Detect which cell encompasses the target text, then output its (X, Y) center coordinate. 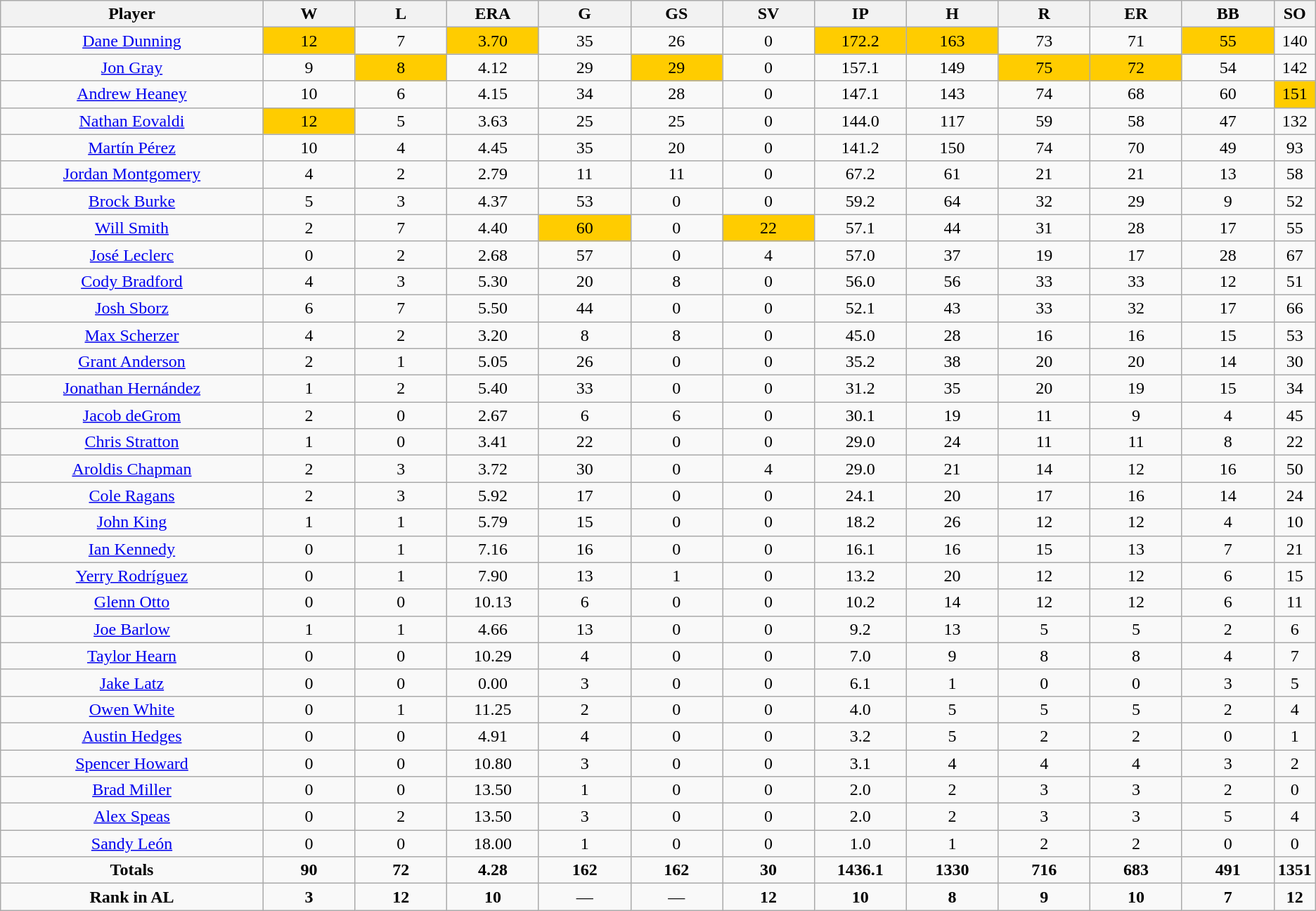
66 (1295, 308)
Martín Pérez (132, 148)
1330 (952, 870)
Brock Burke (132, 201)
3.1 (860, 763)
51 (1295, 281)
24.1 (860, 496)
30.1 (860, 415)
GS (676, 14)
Yerry Rodríguez (132, 576)
Josh Sborz (132, 308)
Spencer Howard (132, 763)
1436.1 (860, 870)
132 (1295, 121)
64 (952, 201)
45.0 (860, 335)
Taylor Hearn (132, 656)
149 (952, 67)
ERA (493, 14)
57.1 (860, 228)
Totals (132, 870)
G (585, 14)
José Leclerc (132, 254)
SO (1295, 14)
57.0 (860, 254)
141.2 (860, 148)
Owen White (132, 709)
Jonathan Hernández (132, 389)
Rank in AL (132, 897)
683 (1136, 870)
L (401, 14)
172.2 (860, 41)
70 (1136, 148)
Joe Barlow (132, 629)
117 (952, 121)
9.2 (860, 629)
59.2 (860, 201)
4.66 (493, 629)
Cole Ragans (132, 496)
3.2 (860, 736)
10.13 (493, 602)
W (309, 14)
37 (952, 254)
59 (1045, 121)
35.2 (860, 362)
68 (1136, 94)
Jacob deGrom (132, 415)
90 (309, 870)
1351 (1295, 870)
5.30 (493, 281)
163 (952, 41)
49 (1227, 148)
Cody Bradford (132, 281)
2.68 (493, 254)
4.0 (860, 709)
31 (1045, 228)
John King (132, 522)
38 (952, 362)
143 (952, 94)
56.0 (860, 281)
151 (1295, 94)
Austin Hedges (132, 736)
3.70 (493, 41)
43 (952, 308)
Grant Anderson (132, 362)
71 (1136, 41)
Aroldis Chapman (132, 469)
10.2 (860, 602)
13.2 (860, 576)
0.00 (493, 683)
Brad Miller (132, 790)
4.45 (493, 148)
R (1045, 14)
Jordan Montgomery (132, 174)
Will Smith (132, 228)
5.50 (493, 308)
52 (1295, 201)
75 (1045, 67)
4.91 (493, 736)
3.72 (493, 469)
10.29 (493, 656)
142 (1295, 67)
7.0 (860, 656)
56 (952, 281)
10.80 (493, 763)
2.67 (493, 415)
7.90 (493, 576)
4.15 (493, 94)
Alex Speas (132, 817)
Max Scherzer (132, 335)
6.1 (860, 683)
93 (1295, 148)
Glenn Otto (132, 602)
H (952, 14)
ER (1136, 14)
52.1 (860, 308)
67.2 (860, 174)
140 (1295, 41)
5.05 (493, 362)
716 (1045, 870)
5.79 (493, 522)
SV (769, 14)
4.37 (493, 201)
147.1 (860, 94)
BB (1227, 14)
18.00 (493, 844)
157.1 (860, 67)
Nathan Eovaldi (132, 121)
Player (132, 14)
4.40 (493, 228)
31.2 (860, 389)
18.2 (860, 522)
57 (585, 254)
16.1 (860, 549)
Chris Stratton (132, 442)
144.0 (860, 121)
73 (1045, 41)
61 (952, 174)
45 (1295, 415)
Ian Kennedy (132, 549)
50 (1295, 469)
54 (1227, 67)
5.92 (493, 496)
4.12 (493, 67)
Andrew Heaney (132, 94)
11.25 (493, 709)
1.0 (860, 844)
3.20 (493, 335)
7.16 (493, 549)
67 (1295, 254)
3.41 (493, 442)
Jon Gray (132, 67)
Jake Latz (132, 683)
IP (860, 14)
Dane Dunning (132, 41)
2.79 (493, 174)
47 (1227, 121)
4.28 (493, 870)
5.40 (493, 389)
Sandy León (132, 844)
491 (1227, 870)
150 (952, 148)
3.63 (493, 121)
